Scan for the cell matching the given text and deliver its [x, y] coordinate at center. 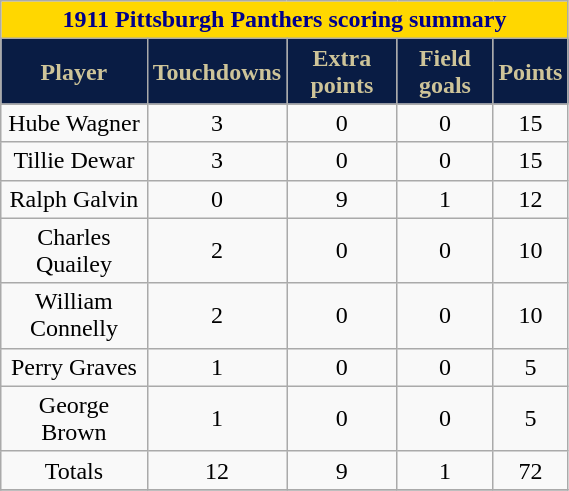
Tillie Dewar [74, 161]
72 [530, 470]
Points [530, 72]
Totals [74, 470]
William Connelly [74, 316]
Ralph Galvin [74, 199]
Hube Wagner [74, 123]
Perry Graves [74, 367]
Extra points [342, 72]
George Brown [74, 418]
Touchdowns [217, 72]
Charles Quailey [74, 250]
Field goals [445, 72]
1911 Pittsburgh Panthers scoring summary [284, 20]
Player [74, 72]
